Provide the [x, y] coordinate of the cell's center where the given text is located.  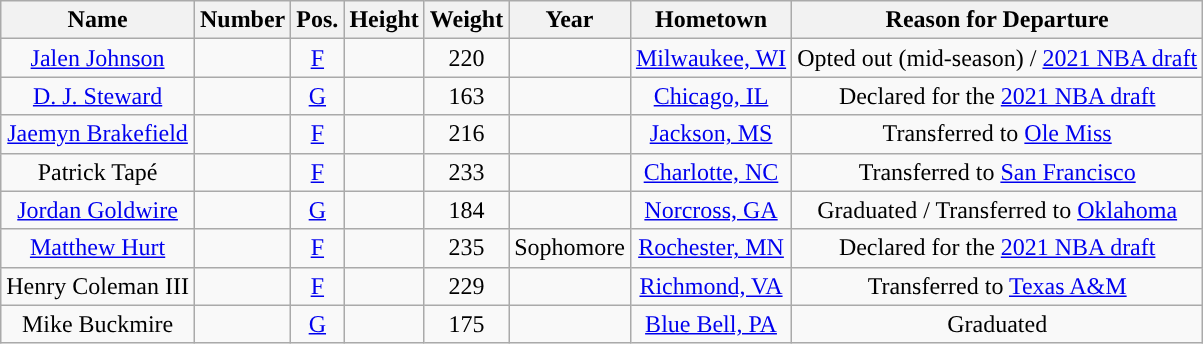
Transferred to San Francisco [998, 172]
Pos. [318, 20]
Charlotte, NC [710, 172]
Graduated / Transferred to Oklahoma [998, 210]
D. J. Steward [98, 96]
Jalen Johnson [98, 58]
Jordan Goldwire [98, 210]
216 [466, 134]
Transferred to Ole Miss [998, 134]
184 [466, 210]
175 [466, 324]
Weight [466, 20]
Rochester, MN [710, 248]
Jaemyn Brakefield [98, 134]
Opted out (mid-season) / 2021 NBA draft [998, 58]
163 [466, 96]
Sophomore [570, 248]
Milwaukee, WI [710, 58]
220 [466, 58]
233 [466, 172]
Matthew Hurt [98, 248]
Number [242, 20]
Patrick Tapé [98, 172]
Blue Bell, PA [710, 324]
Height [384, 20]
Jackson, MS [710, 134]
Name [98, 20]
Mike Buckmire [98, 324]
Graduated [998, 324]
235 [466, 248]
Reason for Departure [998, 20]
Year [570, 20]
229 [466, 286]
Hometown [710, 20]
Chicago, IL [710, 96]
Henry Coleman III [98, 286]
Transferred to Texas A&M [998, 286]
Norcross, GA [710, 210]
Richmond, VA [710, 286]
